Search for the cell housing the specified text and yield its [x, y] center coordinate. 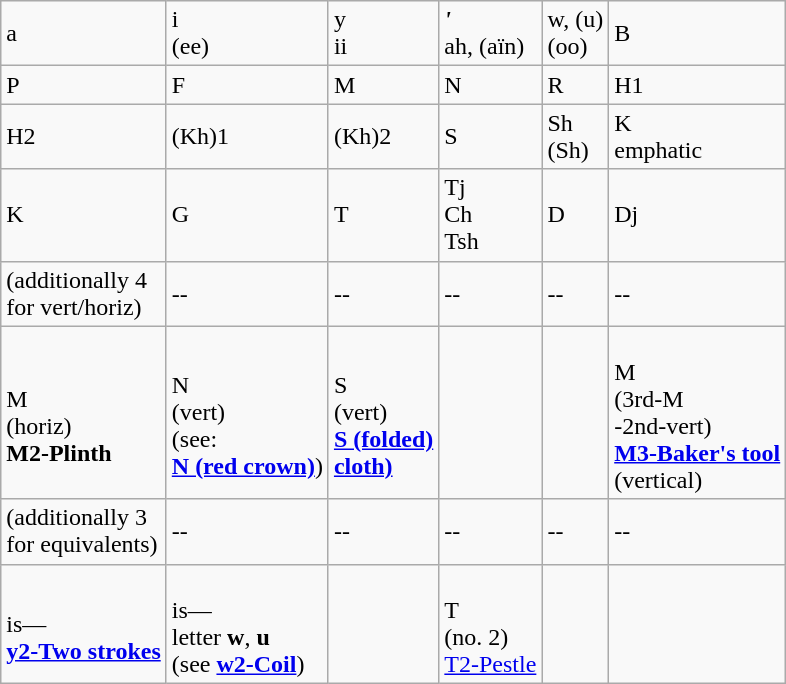
Dj [698, 215]
N(vert)(see: N (red crown)) [247, 412]
K [84, 215]
(additionally 4 for vert/horiz) [84, 294]
' ah, (aïn) [490, 34]
N [490, 85]
S [490, 136]
B [698, 34]
M [383, 85]
M(horiz)M2-Plinth [84, 412]
D [576, 215]
i(ee) [247, 34]
(Kh)2 [383, 136]
T(no. 2)T2-Pestle [490, 624]
M(3rd-M-2nd-vert)M3-Baker's tool(vertical) [698, 412]
yii [383, 34]
G [247, 215]
F [247, 85]
R [576, 85]
Sh(Sh) [576, 136]
(additionally 3 for equivalents) [84, 532]
(Kh)1 [247, 136]
is—letter w, u(see w2-Coil) [247, 624]
is—y2-Two strokes [84, 624]
H1 [698, 85]
a [84, 34]
H2 [84, 136]
P [84, 85]
Kemphatic [698, 136]
w, (u)(oo) [576, 34]
T [383, 215]
S(vert)S (folded)cloth) [383, 412]
TjChTsh [490, 215]
